Pinpoint the cell where the given text exists, returning its (x, y) midpoint coordinate. 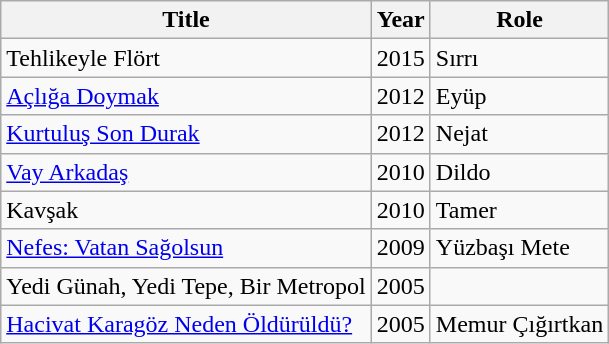
Tamer (519, 210)
Yedi Günah, Yedi Tepe, Bir Metropol (186, 286)
2015 (400, 58)
Kavşak (186, 210)
Year (400, 20)
Kurtuluş Son Durak (186, 134)
Memur Çığırtkan (519, 324)
Nefes: Vatan Sağolsun (186, 248)
2009 (400, 248)
Dildo (519, 172)
Vay Arkadaş (186, 172)
Hacivat Karagöz Neden Öldürüldü? (186, 324)
Title (186, 20)
Yüzbaşı Mete (519, 248)
Sırrı (519, 58)
Tehlikeyle Flört (186, 58)
Role (519, 20)
Nejat (519, 134)
Açlığa Doymak (186, 96)
Eyüp (519, 96)
